For the text-containing cell, return its midpoint in [X, Y] coordinate format. 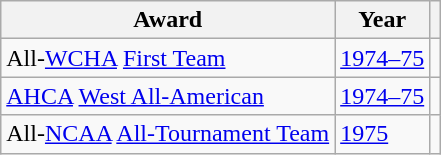
All-WCHA First Team [168, 58]
AHCA West All-American [168, 96]
Award [168, 20]
Year [382, 20]
1975 [382, 134]
All-NCAA All-Tournament Team [168, 134]
